Search for the cell housing the specified text and yield its (X, Y) center coordinate. 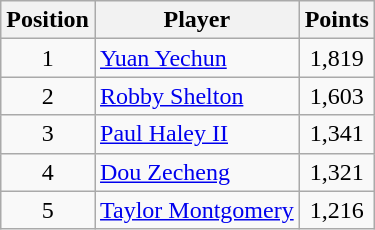
2 (48, 96)
Position (48, 20)
1 (48, 58)
1,341 (336, 134)
1,321 (336, 172)
1,819 (336, 58)
3 (48, 134)
Paul Haley II (196, 134)
Dou Zecheng (196, 172)
Points (336, 20)
Taylor Montgomery (196, 210)
1,603 (336, 96)
Yuan Yechun (196, 58)
5 (48, 210)
1,216 (336, 210)
Player (196, 20)
Robby Shelton (196, 96)
4 (48, 172)
